Return the (x, y) coordinate for the center point of the cell that contains the specified text.  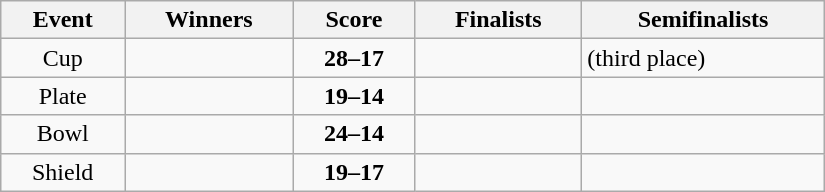
28–17 (354, 58)
19–14 (354, 96)
Finalists (498, 20)
24–14 (354, 134)
Plate (63, 96)
19–17 (354, 172)
Shield (63, 172)
Semifinalists (703, 20)
Cup (63, 58)
Winners (210, 20)
Event (63, 20)
(third place) (703, 58)
Score (354, 20)
Bowl (63, 134)
